Provide the [x, y] coordinate of the cell's center where the given text is located.  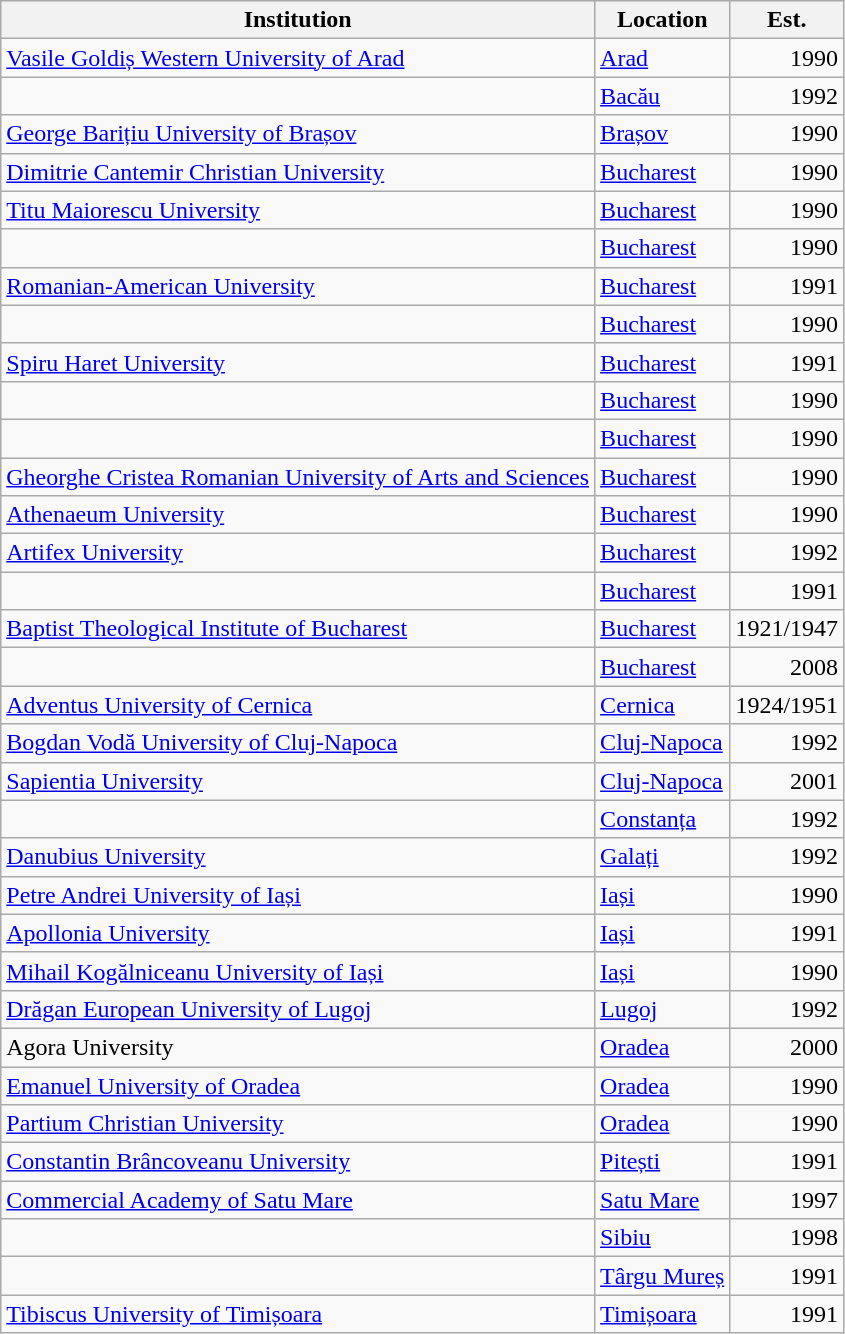
Târgu Mureș [662, 1276]
Vasile Goldiș Western University of Arad [298, 58]
Titu Maiorescu University [298, 210]
Drăgan European University of Lugoj [298, 1009]
Arad [662, 58]
Athenaeum University [298, 515]
Pitești [662, 1162]
1997 [787, 1200]
Spiru Haret University [298, 362]
Petre Andrei University of Iași [298, 895]
1998 [787, 1238]
Artifex University [298, 553]
Institution [298, 20]
Baptist Theological Institute of Bucharest [298, 629]
Romanian-American University [298, 286]
Bogdan Vodă University of Cluj-Napoca [298, 743]
Est. [787, 20]
1924/1951 [787, 705]
Dimitrie Cantemir Christian University [298, 172]
Commercial Academy of Satu Mare [298, 1200]
1921/1947 [787, 629]
2008 [787, 667]
Adventus University of Cernica [298, 705]
Mihail Kogălniceanu University of Iași [298, 971]
Brașov [662, 134]
Location [662, 20]
2000 [787, 1047]
Apollonia University [298, 933]
Satu Mare [662, 1200]
2001 [787, 781]
Partium Christian University [298, 1124]
George Barițiu University of Brașov [298, 134]
Emanuel University of Oradea [298, 1085]
Gheorghe Cristea Romanian University of Arts and Sciences [298, 477]
Constantin Brâncoveanu University [298, 1162]
Galați [662, 857]
Danubius University [298, 857]
Constanța [662, 819]
Tibiscus University of Timișoara [298, 1314]
Timișoara [662, 1314]
Sapientia University [298, 781]
Agora University [298, 1047]
Bacău [662, 96]
Lugoj [662, 1009]
Sibiu [662, 1238]
Cernica [662, 705]
